Search for the cell housing the specified text and yield its [X, Y] center coordinate. 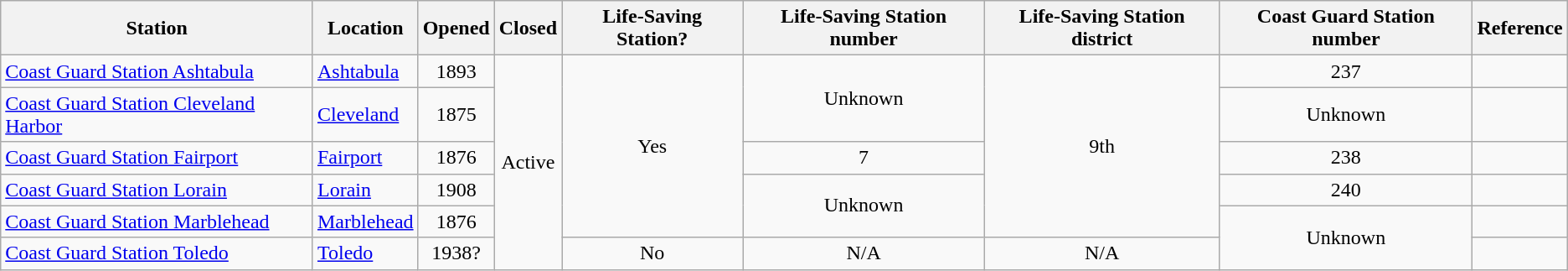
1908 [456, 190]
Cleveland [365, 114]
Coast Guard Station Cleveland Harbor [157, 114]
238 [1346, 158]
Life-Saving Station? [652, 29]
237 [1346, 71]
Lorain [365, 190]
7 [864, 158]
Coast Guard Station Marblehead [157, 221]
Yes [652, 146]
Life-Saving Station number [864, 29]
Coast Guard Station number [1346, 29]
Station [157, 29]
Reference [1519, 29]
Life-Saving Station district [1102, 29]
No [652, 253]
Coast Guard Station Toledo [157, 253]
1875 [456, 114]
Ashtabula [365, 71]
Coast Guard Station Ashtabula [157, 71]
9th [1102, 146]
Coast Guard Station Fairport [157, 158]
Marblehead [365, 221]
Location [365, 29]
Closed [528, 29]
1893 [456, 71]
Opened [456, 29]
Coast Guard Station Lorain [157, 190]
1938? [456, 253]
Active [528, 163]
Fairport [365, 158]
240 [1346, 190]
Toledo [365, 253]
